Scan for the cell matching the given text and deliver its (x, y) coordinate at center. 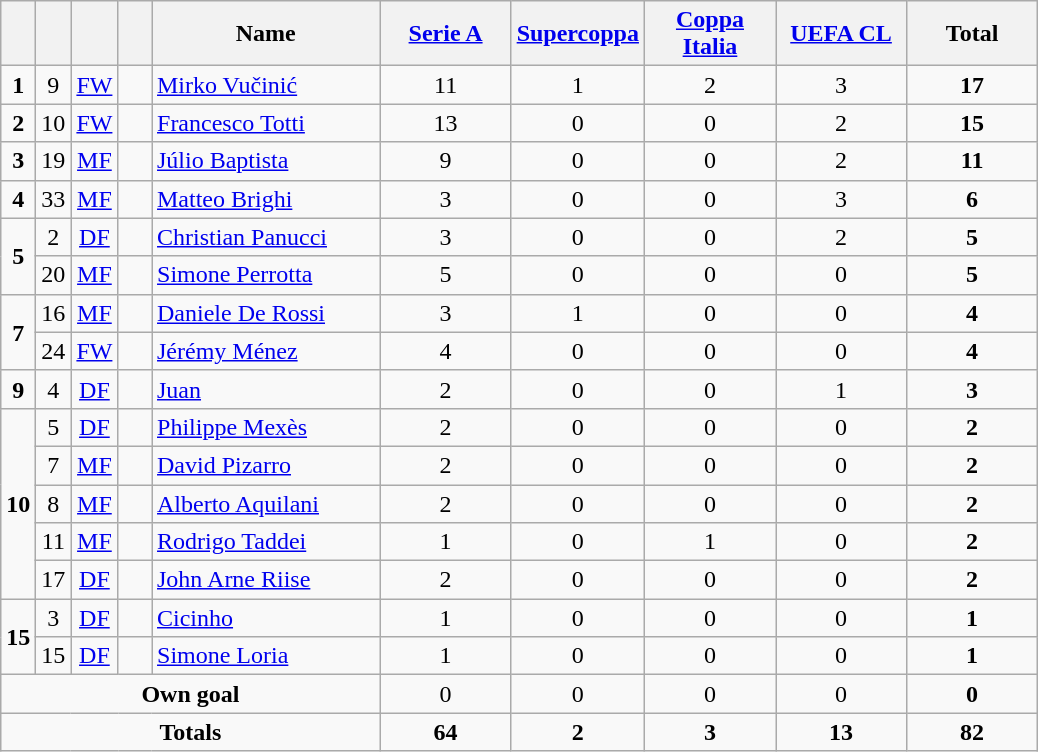
Alberto Aquilani (266, 503)
20 (54, 275)
Serie A (446, 34)
24 (54, 351)
Juan (266, 389)
Totals (190, 732)
Matteo Brighi (266, 199)
8 (54, 503)
Mirko Vučinić (266, 85)
Own goal (190, 694)
19 (54, 161)
Total (972, 34)
Cicinho (266, 618)
Daniele De Rossi (266, 313)
6 (972, 199)
Simone Perrotta (266, 275)
John Arne Riise (266, 580)
Rodrigo Taddei (266, 542)
UEFA CL (842, 34)
Name (266, 34)
David Pizarro (266, 465)
Coppa Italia (710, 34)
Jérémy Ménez (266, 351)
16 (54, 313)
Philippe Mexès (266, 427)
82 (972, 732)
Francesco Totti (266, 123)
64 (446, 732)
Júlio Baptista (266, 161)
33 (54, 199)
Simone Loria (266, 656)
Supercoppa (578, 34)
Christian Panucci (266, 237)
